Pinpoint the cell where the given text exists, returning its [x, y] midpoint coordinate. 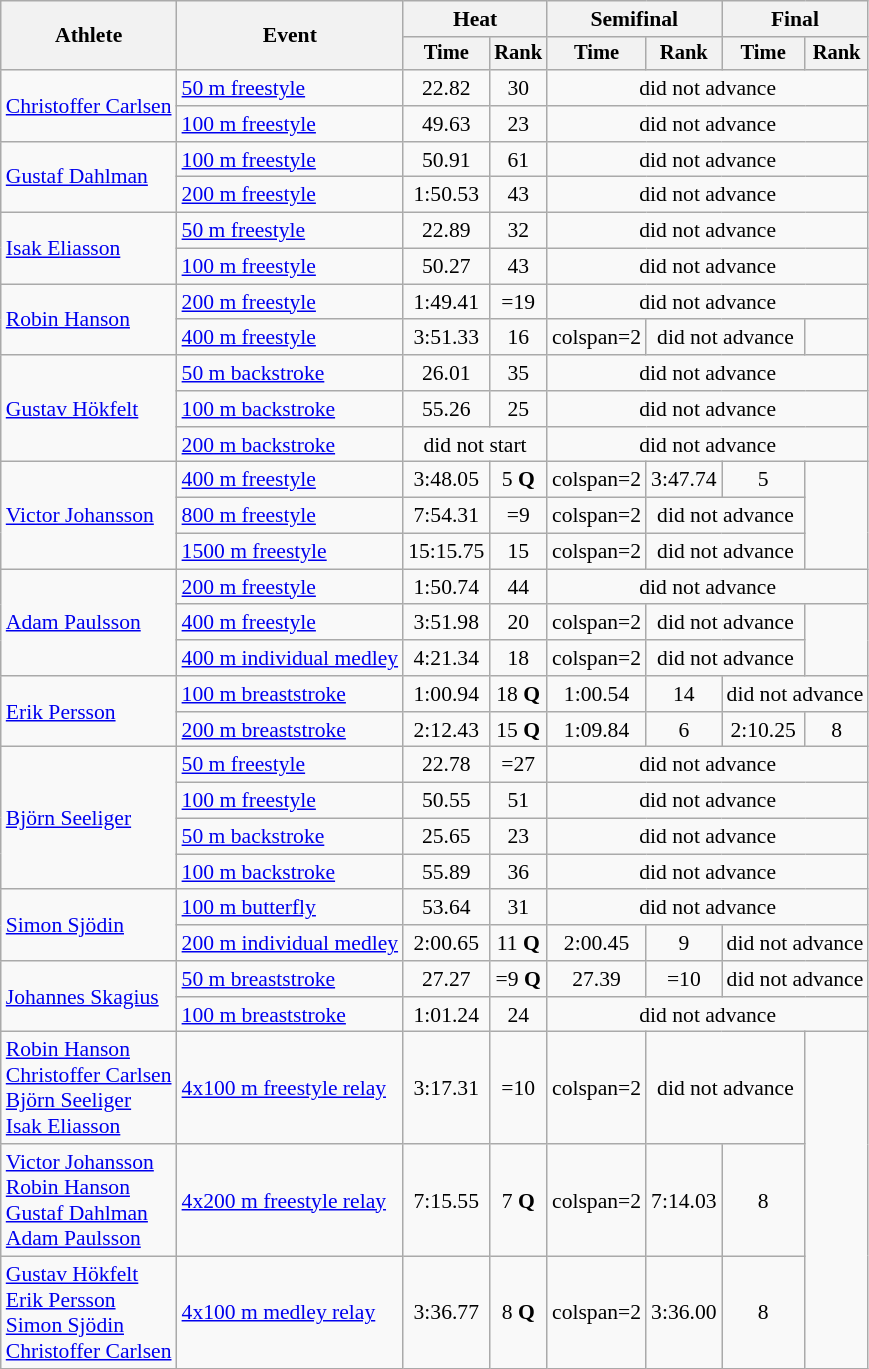
15 [518, 552]
16 [518, 338]
=9 [518, 516]
Victor JohanssonRobin HansonGustaf DahlmanAdam Paulsson [89, 1200]
=9 Q [518, 979]
6 [684, 730]
Gustav Hökfelt [89, 408]
Isak Eliasson [89, 248]
53.64 [446, 908]
25 [518, 409]
1:49.41 [446, 302]
4x100 m medley relay [290, 1313]
26.01 [446, 373]
3:51.33 [446, 338]
100 m butterfly [290, 908]
2:00.65 [446, 943]
11 Q [518, 943]
1:50.53 [446, 195]
Gustav HökfeltErik PerssonSimon SjödinChristoffer Carlsen [89, 1313]
18 Q [518, 694]
2:00.45 [596, 943]
27.39 [596, 979]
55.89 [446, 872]
Athlete [89, 36]
Victor Johansson [89, 516]
Adam Paulsson [89, 622]
Björn Seeliger [89, 818]
200 m individual medley [290, 943]
4x200 m freestyle relay [290, 1200]
3:36.77 [446, 1313]
Robin HansonChristoffer CarlsenBjörn SeeligerIsak Eliasson [89, 1088]
Christoffer Carlsen [89, 106]
7 Q [518, 1200]
20 [518, 623]
2:12.43 [446, 730]
5 Q [518, 480]
50.55 [446, 801]
2:10.25 [764, 730]
3:47.74 [684, 480]
50.27 [446, 267]
15:15.75 [446, 552]
15 Q [518, 730]
3:51.98 [446, 623]
7:14.03 [684, 1200]
200 m breaststroke [290, 730]
4x100 m freestyle relay [290, 1088]
22.89 [446, 231]
9 [684, 943]
35 [518, 373]
32 [518, 231]
1:00.54 [596, 694]
36 [518, 872]
27.27 [446, 979]
Simon Sjödin [89, 926]
50 m breaststroke [290, 979]
50.91 [446, 160]
7:15.55 [446, 1200]
8 Q [518, 1313]
1:50.74 [446, 587]
51 [518, 801]
Heat [475, 19]
22.82 [446, 88]
800 m freestyle [290, 516]
3:48.05 [446, 480]
24 [518, 1015]
55.26 [446, 409]
44 [518, 587]
3:17.31 [446, 1088]
Johannes Skagius [89, 996]
14 [684, 694]
22.78 [446, 765]
Robin Hanson [89, 320]
Erik Persson [89, 712]
1:00.94 [446, 694]
Final [796, 19]
31 [518, 908]
Semifinal [634, 19]
200 m backstroke [290, 445]
7:54.31 [446, 516]
did not start [475, 445]
3:36.00 [684, 1313]
1:01.24 [446, 1015]
30 [518, 88]
49.63 [446, 124]
400 m individual medley [290, 658]
=27 [518, 765]
5 [764, 480]
Event [290, 36]
Gustaf Dahlman [89, 178]
=19 [518, 302]
1:09.84 [596, 730]
1500 m freestyle [290, 552]
25.65 [446, 837]
61 [518, 160]
18 [518, 658]
4:21.34 [446, 658]
